Locate the cell with the specified text and output its [X, Y] center coordinate. 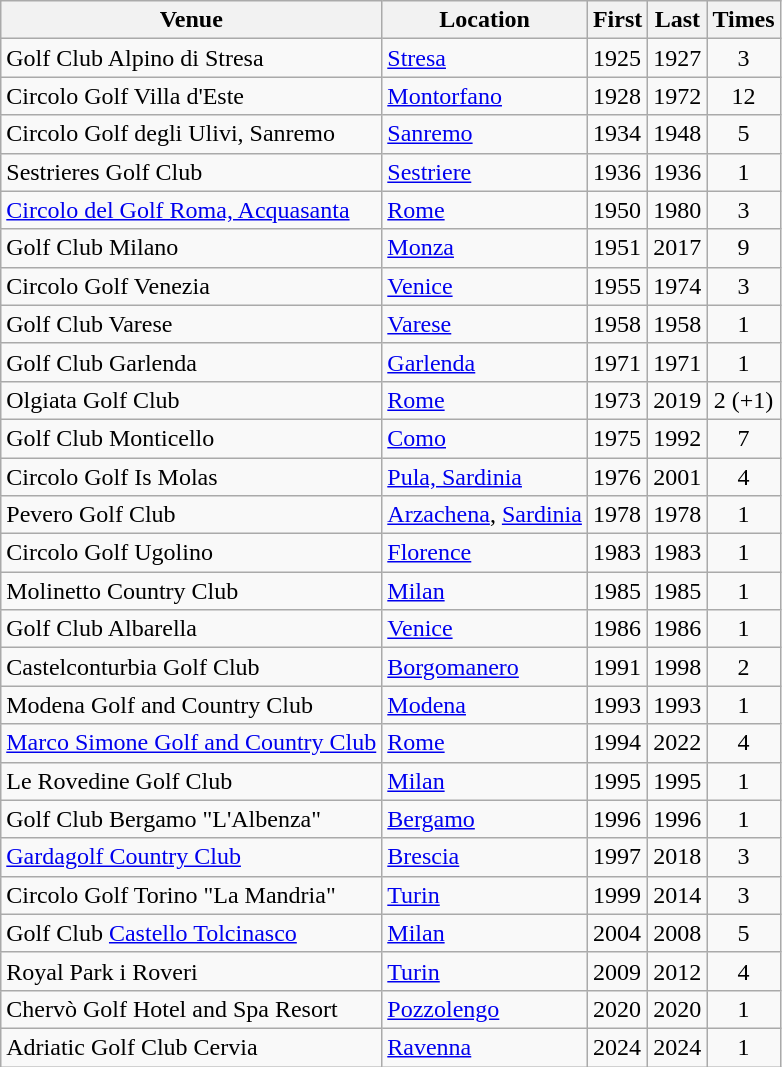
2004 [617, 933]
2 (+1) [744, 400]
Como [485, 438]
Gardagolf Country Club [192, 857]
1975 [617, 438]
Golf Club Albarella [192, 629]
Sanremo [485, 134]
Monza [485, 248]
Pevero Golf Club [192, 515]
Florence [485, 553]
Circolo Golf Is Molas [192, 477]
Golf Club Alpino di Stresa [192, 58]
Pozzolengo [485, 1009]
Pula, Sardinia [485, 477]
Bergamo [485, 819]
Varese [485, 324]
1928 [617, 96]
2019 [678, 400]
Sestriere [485, 172]
12 [744, 96]
1973 [617, 400]
Modena Golf and Country Club [192, 705]
2017 [678, 248]
Circolo Golf Venezia [192, 286]
1974 [678, 286]
2001 [678, 477]
9 [744, 248]
1951 [617, 248]
Le Rovedine Golf Club [192, 781]
1999 [617, 895]
Borgomanero [485, 667]
2 [744, 667]
Location [485, 20]
Golf Club Castello Tolcinasco [192, 933]
Brescia [485, 857]
Stresa [485, 58]
1998 [678, 667]
Circolo Golf Torino "La Mandria" [192, 895]
1925 [617, 58]
Circolo Golf degli Ulivi, Sanremo [192, 134]
2008 [678, 933]
7 [744, 438]
1948 [678, 134]
Adriatic Golf Club Cervia [192, 1047]
Arzachena, Sardinia [485, 515]
1955 [617, 286]
Circolo del Golf Roma, Acquasanta [192, 210]
1976 [617, 477]
Golf Club Garlenda [192, 362]
Olgiata Golf Club [192, 400]
1950 [617, 210]
Golf Club Milano [192, 248]
1994 [617, 743]
Golf Club Varese [192, 324]
1972 [678, 96]
Golf Club Monticello [192, 438]
Times [744, 20]
Ravenna [485, 1047]
Royal Park i Roveri [192, 971]
Garlenda [485, 362]
Sestrieres Golf Club [192, 172]
1997 [617, 857]
Chervò Golf Hotel and Spa Resort [192, 1009]
Molinetto Country Club [192, 591]
Circolo Golf Ugolino [192, 553]
Montorfano [485, 96]
1992 [678, 438]
1991 [617, 667]
Last [678, 20]
Castelconturbia Golf Club [192, 667]
1980 [678, 210]
1927 [678, 58]
Modena [485, 705]
1934 [617, 134]
2022 [678, 743]
First [617, 20]
Golf Club Bergamo "L'Albenza" [192, 819]
Venue [192, 20]
2014 [678, 895]
2012 [678, 971]
2009 [617, 971]
Marco Simone Golf and Country Club [192, 743]
Circolo Golf Villa d'Este [192, 96]
2018 [678, 857]
